From the cell containing the given text, extract its center point as (x, y) coordinate. 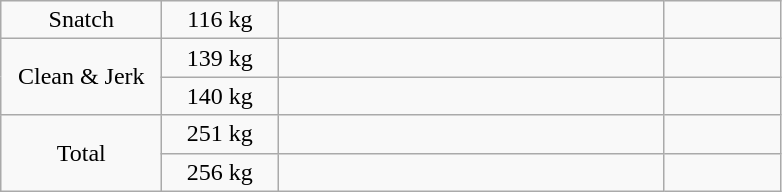
116 kg (220, 20)
Clean & Jerk (82, 77)
256 kg (220, 172)
Total (82, 153)
140 kg (220, 96)
139 kg (220, 58)
251 kg (220, 134)
Snatch (82, 20)
